Search for the cell housing the specified text and yield its (x, y) center coordinate. 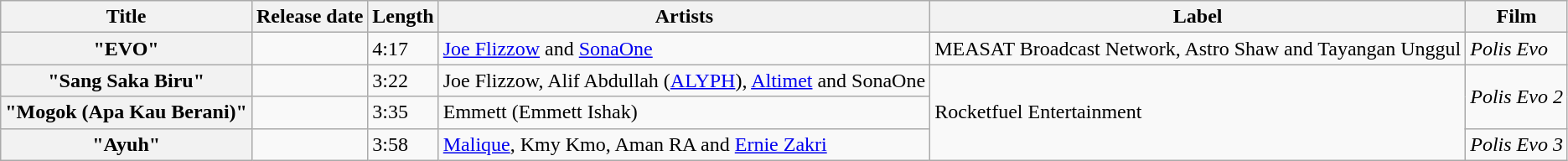
"Mogok (Apa Kau Berani)" (127, 112)
3:22 (403, 80)
3:35 (403, 112)
Title (127, 17)
Joe Flizzow, Alif Abdullah (ALYPH), Altimet and SonaOne (684, 80)
"EVO" (127, 49)
Artists (684, 17)
Polis Evo 3 (1517, 144)
"Sang Saka Biru" (127, 80)
Joe Flizzow and SonaOne (684, 49)
3:58 (403, 144)
Polis Evo 2 (1517, 96)
MEASAT Broadcast Network, Astro Shaw and Tayangan Unggul (1198, 49)
"Ayuh" (127, 144)
Length (403, 17)
Film (1517, 17)
Malique, Kmy Kmo, Aman RA and Ernie Zakri (684, 144)
Polis Evo (1517, 49)
Emmett (Emmett Ishak) (684, 112)
4:17 (403, 49)
Rocketfuel Entertainment (1198, 112)
Label (1198, 17)
Release date (309, 17)
